Search for the cell housing the specified text and yield its (x, y) center coordinate. 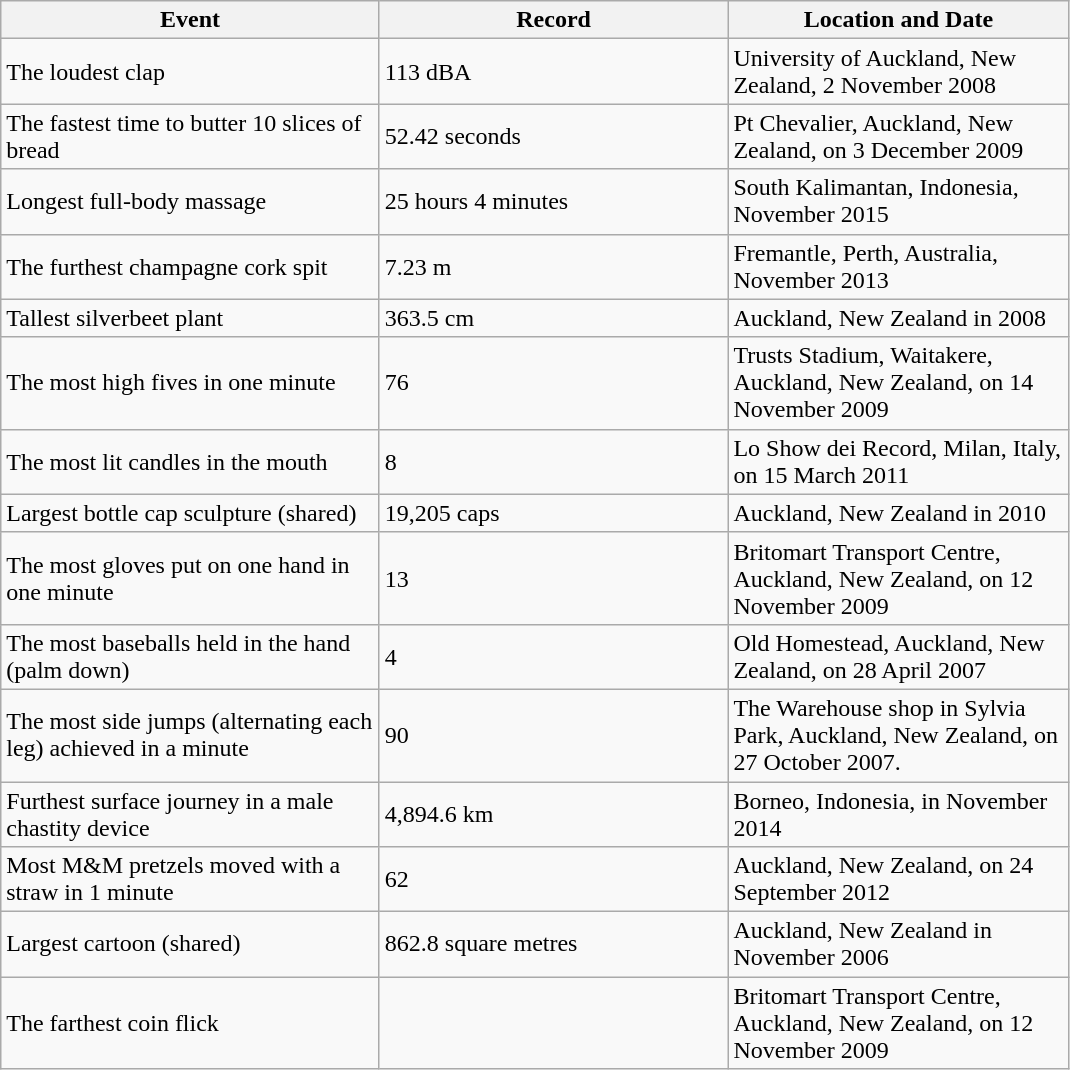
Largest bottle cap sculpture (shared) (190, 513)
Most M&M pretzels moved with a straw in 1 minute (190, 880)
Largest cartoon (shared) (190, 944)
The most baseballs held in the hand (palm down) (190, 656)
Record (554, 20)
Old Homestead, Auckland, New Zealand, on 28 April 2007 (898, 656)
Fremantle, Perth, Australia, November 2013 (898, 266)
The most side jumps (alternating each leg) achieved in a minute (190, 735)
Pt Chevalier, Auckland, New Zealand, on 3 December 2009 (898, 136)
113 dBA (554, 72)
Lo Show dei Record, Milan, Italy, on 15 March 2011 (898, 462)
The most gloves put on one hand in one minute (190, 578)
Trusts Stadium, Waitakere, Auckland, New Zealand, on 14 November 2009 (898, 383)
The fastest time to butter 10 slices of bread (190, 136)
62 (554, 880)
Tallest silverbeet plant (190, 318)
Auckland, New Zealand in 2008 (898, 318)
The most high fives in one minute (190, 383)
Auckland, New Zealand, on 24 September 2012 (898, 880)
8 (554, 462)
Auckland, New Zealand in 2010 (898, 513)
Borneo, Indonesia, in November 2014 (898, 814)
363.5 cm (554, 318)
The Warehouse shop in Sylvia Park, Auckland, New Zealand, on 27 October 2007. (898, 735)
The loudest clap (190, 72)
Auckland, New Zealand in November 2006 (898, 944)
4,894.6 km (554, 814)
The furthest champagne cork spit (190, 266)
7.23 m (554, 266)
The farthest coin flick (190, 1023)
South Kalimantan, Indonesia, November 2015 (898, 202)
862.8 square metres (554, 944)
19,205 caps (554, 513)
25 hours 4 minutes (554, 202)
Furthest surface journey in a male chastity device (190, 814)
University of Auckland, New Zealand, 2 November 2008 (898, 72)
Location and Date (898, 20)
90 (554, 735)
The most lit candles in the mouth (190, 462)
Longest full-body massage (190, 202)
4 (554, 656)
52.42 seconds (554, 136)
Event (190, 20)
76 (554, 383)
13 (554, 578)
